From the cell containing the given text, extract its center point as (X, Y) coordinate. 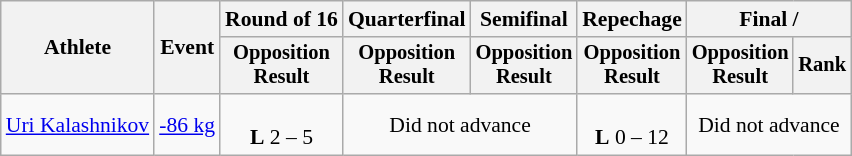
Athlete (78, 48)
Round of 16 (282, 19)
Semifinal (524, 19)
-86 kg (187, 124)
Final / (769, 19)
Quarterfinal (407, 19)
L 0 – 12 (632, 124)
Event (187, 48)
Repechage (632, 19)
Rank (822, 66)
L 2 – 5 (282, 124)
Uri Kalashnikov (78, 124)
